Locate the cell with the specified text and output its (x, y) center coordinate. 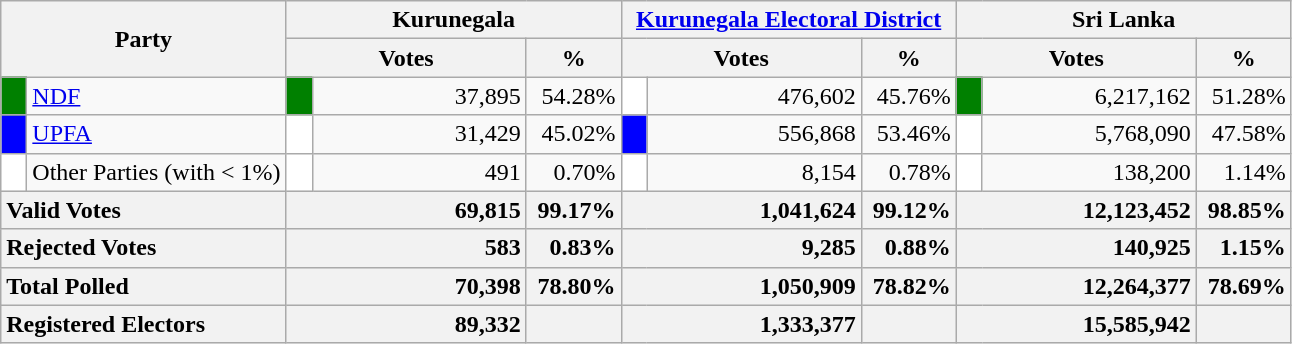
583 (406, 248)
Total Polled (144, 286)
138,200 (1089, 172)
Other Parties (with < 1%) (156, 172)
1.14% (1244, 172)
9,285 (741, 248)
NDF (156, 96)
12,123,452 (1076, 210)
Registered Electors (144, 324)
1,041,624 (741, 210)
78.82% (908, 286)
8,154 (754, 172)
0.78% (908, 172)
Valid Votes (144, 210)
37,895 (419, 96)
78.80% (574, 286)
12,264,377 (1076, 286)
45.76% (908, 96)
47.58% (1244, 134)
54.28% (574, 96)
0.70% (574, 172)
0.83% (574, 248)
69,815 (406, 210)
98.85% (1244, 210)
99.17% (574, 210)
78.69% (1244, 286)
140,925 (1076, 248)
491 (419, 172)
89,332 (406, 324)
6,217,162 (1089, 96)
1,050,909 (741, 286)
5,768,090 (1089, 134)
70,398 (406, 286)
476,602 (754, 96)
0.88% (908, 248)
15,585,942 (1076, 324)
45.02% (574, 134)
31,429 (419, 134)
UPFA (156, 134)
99.12% (908, 210)
Kurunegala Electoral District (788, 20)
51.28% (1244, 96)
Party (144, 39)
Sri Lanka (1124, 20)
556,868 (754, 134)
Kurunegala (454, 20)
1.15% (1244, 248)
1,333,377 (741, 324)
53.46% (908, 134)
Rejected Votes (144, 248)
